Find where the given text appears and provide that cell's center as (x, y) coordinate. 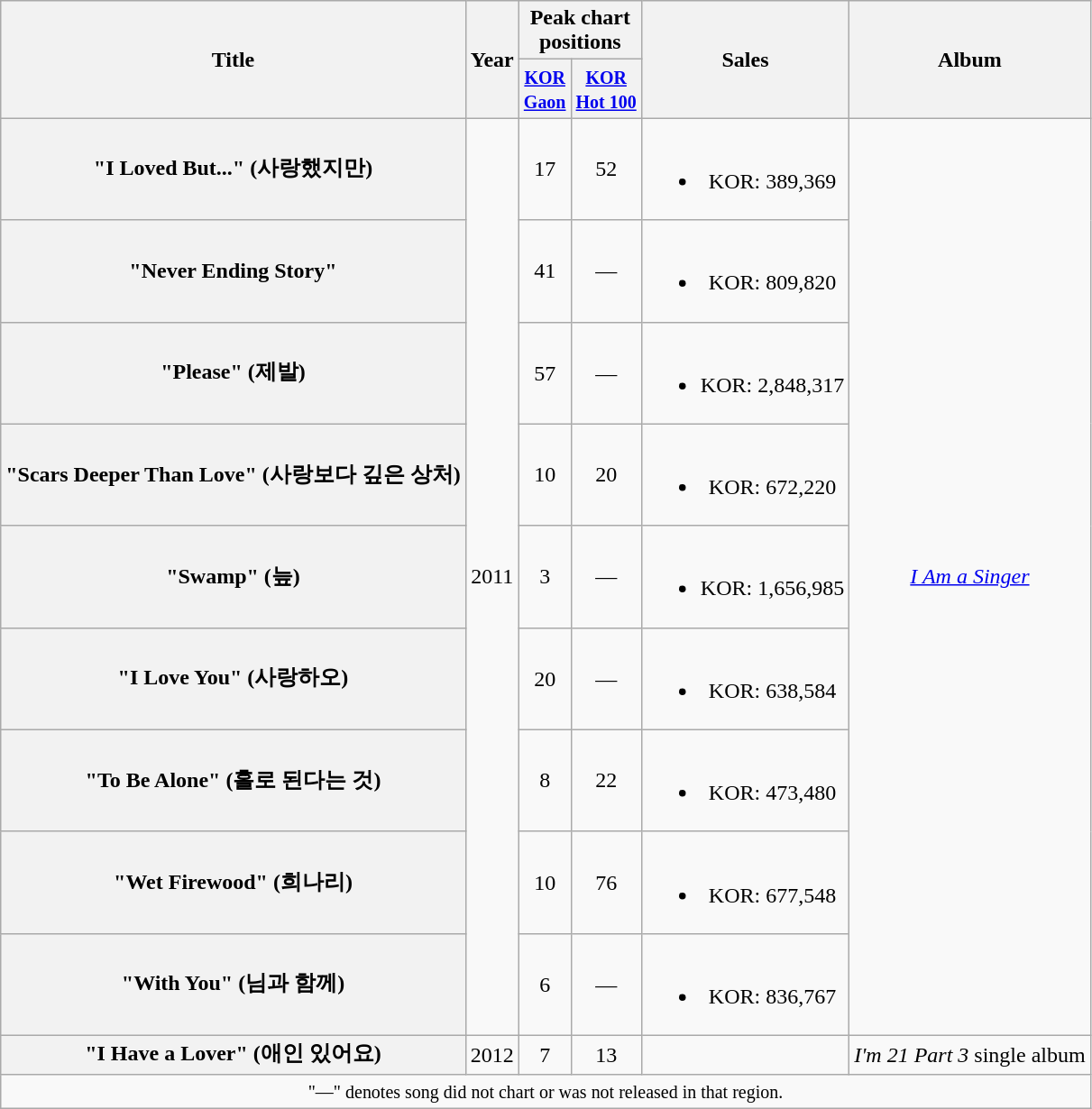
KOR: 1,656,985 (745, 577)
52 (606, 170)
Sales (745, 60)
Year (492, 60)
KOR: 2,848,317 (745, 373)
I Am a Singer (970, 577)
KORHot 100 (606, 88)
22 (606, 781)
"I Have a Lover" (애인 있어요) (233, 1055)
"Wet Firewood" (희나리) (233, 882)
57 (545, 373)
KOR: 389,369 (745, 170)
17 (545, 170)
8 (545, 781)
KORGaon (545, 88)
"With You" (님과 함께) (233, 985)
"Scars Deeper Than Love" (사랑보다 깊은 상처) (233, 474)
"Never Ending Story" (233, 270)
Peak chart positions (580, 31)
"Swamp" (늪) (233, 577)
KOR: 809,820 (745, 270)
"To Be Alone" (홀로 된다는 것) (233, 781)
3 (545, 577)
2011 (492, 577)
KOR: 473,480 (745, 781)
"I Loved But..." (사랑했지만) (233, 170)
13 (606, 1055)
KOR: 638,584 (745, 678)
41 (545, 270)
Title (233, 60)
"—" denotes song did not chart or was not released in that region. (546, 1091)
2012 (492, 1055)
"Please" (제발) (233, 373)
KOR: 672,220 (745, 474)
I'm 21 Part 3 single album (970, 1055)
76 (606, 882)
"I Love You" (사랑하오) (233, 678)
6 (545, 985)
KOR: 836,767 (745, 985)
KOR: 677,548 (745, 882)
Album (970, 60)
7 (545, 1055)
